Return the [x, y] coordinate for the center point of the cell that contains the specified text.  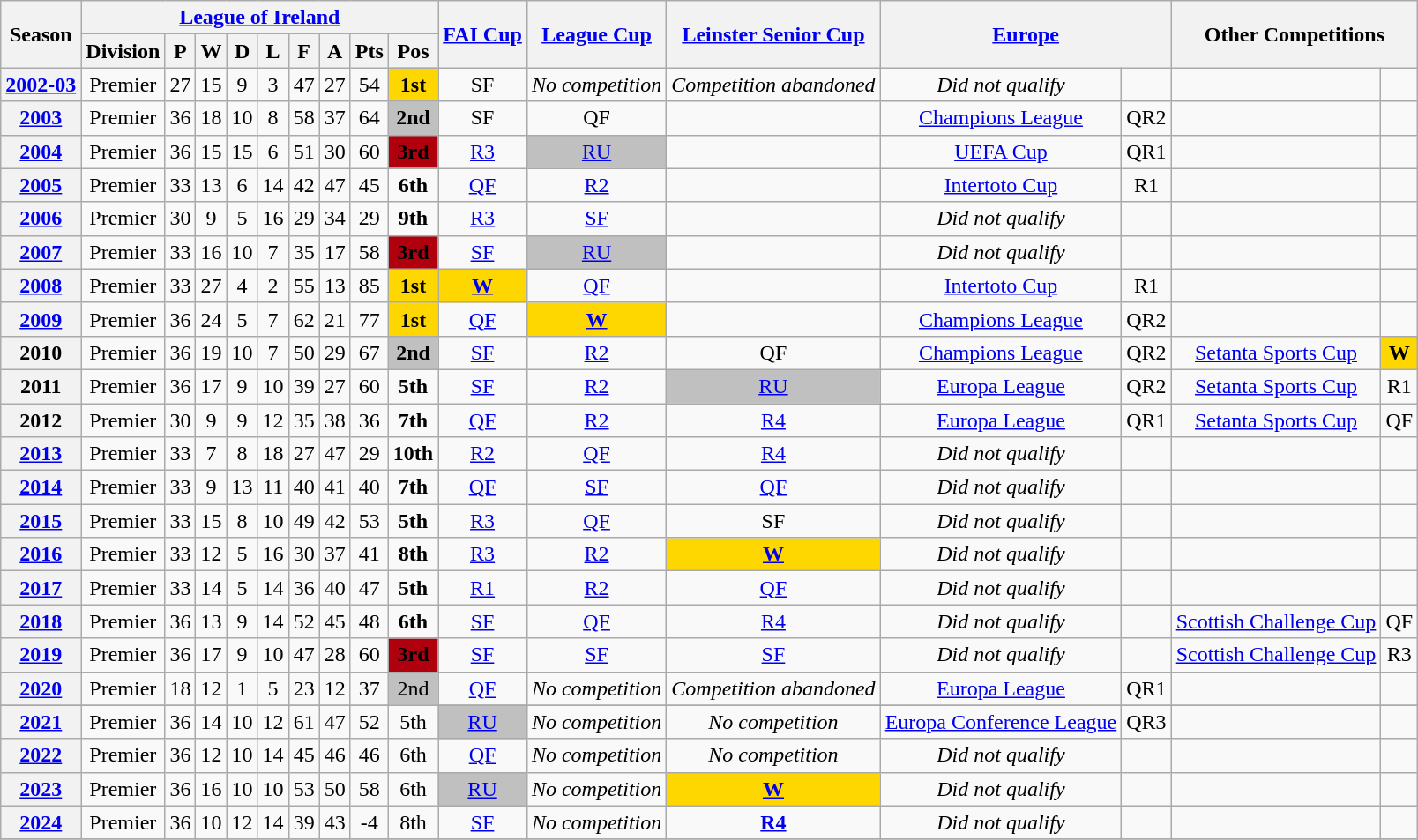
-4 [369, 822]
F [303, 51]
2007 [41, 252]
2006 [41, 219]
Pts [369, 51]
19 [212, 353]
2012 [41, 420]
2018 [41, 621]
2024 [41, 822]
2017 [41, 588]
21 [335, 319]
2 [273, 286]
2005 [41, 185]
2008 [41, 286]
67 [369, 353]
2022 [41, 755]
4 [242, 286]
49 [303, 521]
P [180, 51]
A [335, 51]
61 [303, 722]
2010 [41, 353]
2020 [41, 688]
10th [413, 454]
2015 [41, 521]
38 [335, 420]
1 [242, 688]
FAI Cup [483, 34]
Europe [1026, 34]
Division [123, 51]
Pos [413, 51]
Other Competitions [1295, 34]
League Cup [596, 34]
55 [303, 286]
9th [413, 219]
51 [303, 152]
64 [369, 118]
League of Ireland [259, 18]
3 [273, 85]
2004 [41, 152]
QR3 [1146, 722]
Season [41, 34]
UEFA Cup [1001, 152]
28 [335, 655]
2002-03 [41, 85]
2013 [41, 454]
D [242, 51]
85 [369, 286]
2019 [41, 655]
Leinster Senior Cup [773, 34]
2003 [41, 118]
34 [335, 219]
2023 [41, 789]
2011 [41, 386]
77 [369, 319]
11 [273, 487]
2016 [41, 554]
2014 [41, 487]
23 [303, 688]
62 [303, 319]
43 [335, 822]
48 [369, 621]
2021 [41, 722]
L [273, 51]
24 [212, 319]
2009 [41, 319]
Europa Conference League [1001, 722]
54 [369, 85]
